Detect which cell encompasses the target text, then output its (x, y) center coordinate. 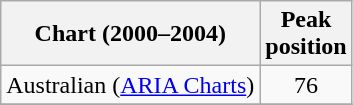
Chart (2000–2004) (130, 34)
Peakposition (306, 34)
76 (306, 85)
Australian (ARIA Charts) (130, 85)
